Return [x, y] of the center of cell containing provided text 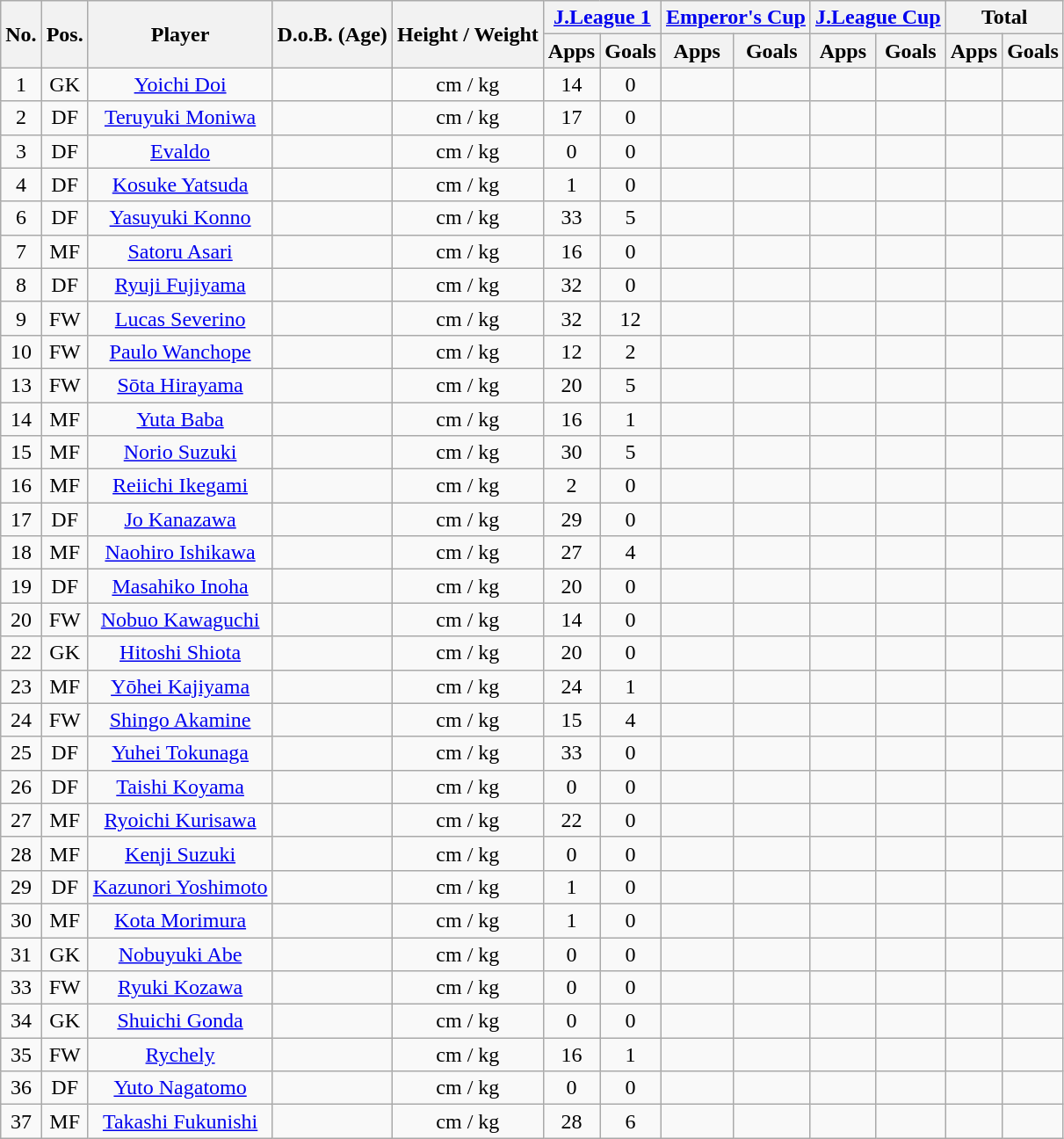
23 [21, 686]
Masahiko Inoha [180, 586]
Nobuo Kawaguchi [180, 620]
Shingo Akamine [180, 720]
Reiichi Ikegami [180, 486]
Total [1004, 18]
Ryoichi Kurisawa [180, 820]
13 [21, 385]
7 [21, 251]
Takashi Fukunishi [180, 1121]
25 [21, 753]
Yōhei Kajiyama [180, 686]
Yoichi Doi [180, 84]
Nobuyuki Abe [180, 954]
J.League Cup [878, 18]
26 [21, 787]
Lucas Severino [180, 318]
Norio Suzuki [180, 453]
Kosuke Yatsuda [180, 185]
Naohiro Ishikawa [180, 553]
8 [21, 285]
34 [21, 1021]
Satoru Asari [180, 251]
Evaldo [180, 151]
19 [21, 586]
No. [21, 34]
Sōta Hirayama [180, 385]
Pos. [65, 34]
D.o.B. (Age) [332, 34]
35 [21, 1055]
Kazunori Yoshimoto [180, 887]
31 [21, 954]
Height / Weight [467, 34]
Shuichi Gonda [180, 1021]
Ryuki Kozawa [180, 988]
37 [21, 1121]
Yasuyuki Konno [180, 218]
9 [21, 318]
Taishi Koyama [180, 787]
10 [21, 352]
36 [21, 1088]
Yuta Baba [180, 419]
Jo Kanazawa [180, 519]
Hitoshi Shiota [180, 653]
Teruyuki Moniwa [180, 118]
Ryuji Fujiyama [180, 285]
Yuhei Tokunaga [180, 753]
Player [180, 34]
Rychely [180, 1055]
Paulo Wanchope [180, 352]
J.League 1 [602, 18]
Kota Morimura [180, 920]
Yuto Nagatomo [180, 1088]
3 [21, 151]
Kenji Suzuki [180, 853]
18 [21, 553]
Emperor's Cup [735, 18]
